Pinpoint the cell where the given text exists, returning its (X, Y) midpoint coordinate. 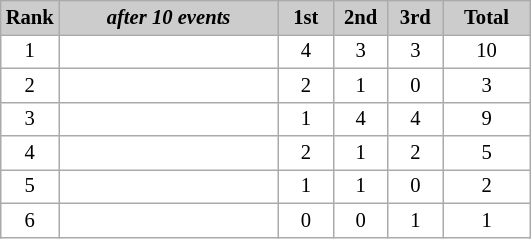
after 10 events (169, 17)
Rank (30, 17)
3rd (416, 17)
10 (487, 51)
1st (306, 17)
9 (487, 119)
6 (30, 220)
Total (487, 17)
2nd (360, 17)
